Output the [X, Y] coordinate of the center of the cell containing the given text.  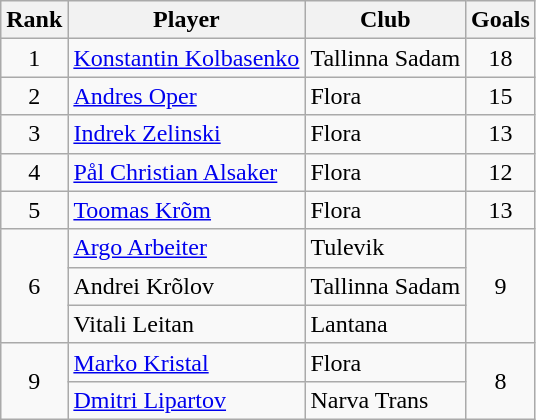
Tulevik [386, 248]
2 [34, 96]
Goals [501, 20]
4 [34, 172]
Player [186, 20]
Konstantin Kolbasenko [186, 58]
Narva Trans [386, 400]
12 [501, 172]
5 [34, 210]
Rank [34, 20]
3 [34, 134]
1 [34, 58]
Dmitri Lipartov [186, 400]
Pål Christian Alsaker [186, 172]
6 [34, 286]
Lantana [386, 324]
Club [386, 20]
Marko Kristal [186, 362]
Indrek Zelinski [186, 134]
Argo Arbeiter [186, 248]
Andres Oper [186, 96]
Andrei Krõlov [186, 286]
Toomas Krõm [186, 210]
8 [501, 381]
Vitali Leitan [186, 324]
18 [501, 58]
15 [501, 96]
